Capture the cell that displays the provided text and extract its (x, y) central coordinate. 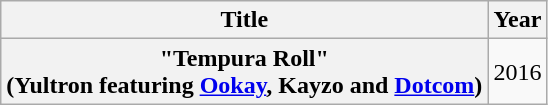
"Tempura Roll"(Yultron featuring Ookay, Kayzo and Dotcom) (244, 72)
Title (244, 20)
Year (518, 20)
2016 (518, 72)
